Capture the cell that displays the provided text and extract its [x, y] central coordinate. 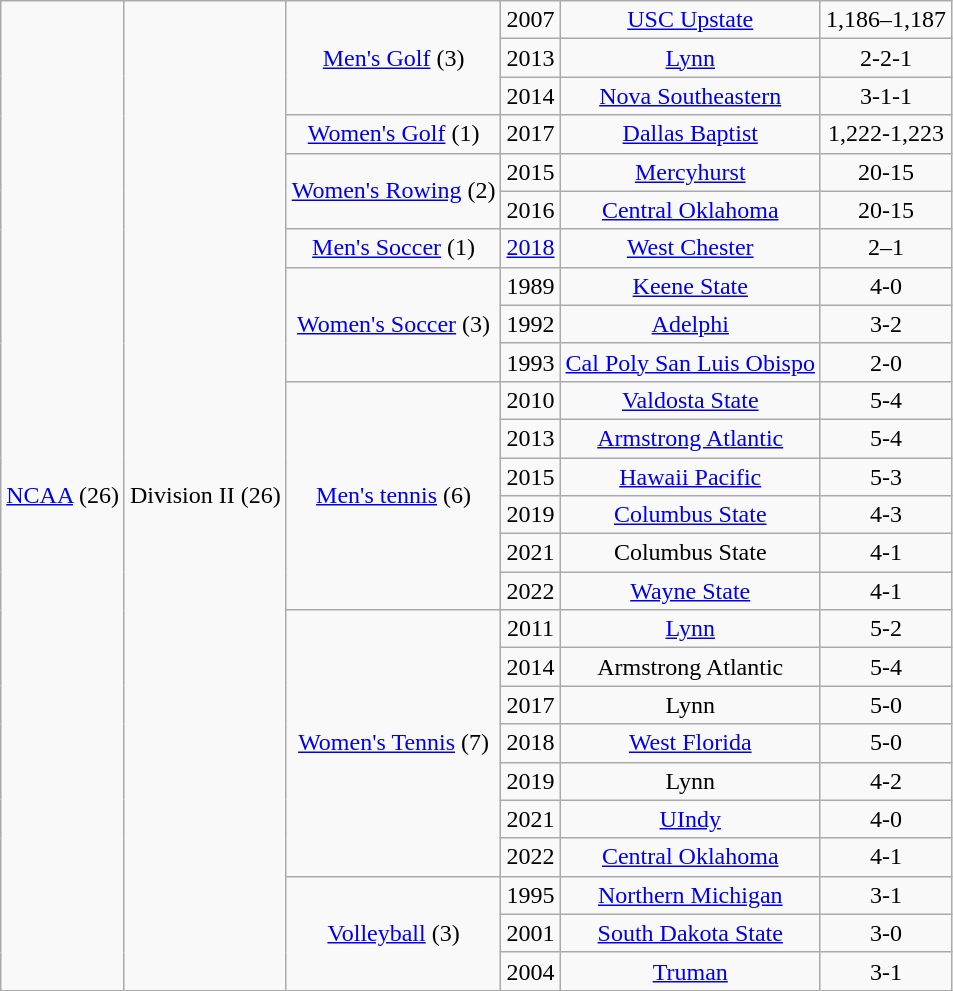
2-0 [886, 362]
4-3 [886, 515]
Women's Soccer (3) [394, 324]
2004 [530, 971]
Dallas Baptist [690, 134]
2001 [530, 933]
5-2 [886, 629]
1,186–1,187 [886, 20]
Wayne State [690, 591]
Mercyhurst [690, 172]
Volleyball (3) [394, 933]
Cal Poly San Luis Obispo [690, 362]
Nova Southeastern [690, 96]
2–1 [886, 248]
2011 [530, 629]
UIndy [690, 819]
2007 [530, 20]
Women's Rowing (2) [394, 191]
Northern Michigan [690, 895]
1,222-1,223 [886, 134]
Keene State [690, 286]
2010 [530, 400]
3-2 [886, 324]
West Chester [690, 248]
4-2 [886, 781]
Valdosta State [690, 400]
3-0 [886, 933]
Division II (26) [205, 496]
West Florida [690, 743]
Women's Tennis (7) [394, 743]
1992 [530, 324]
2-2-1 [886, 58]
Men's tennis (6) [394, 495]
Hawaii Pacific [690, 477]
2016 [530, 210]
USC Upstate [690, 20]
5-3 [886, 477]
3-1-1 [886, 96]
Truman [690, 971]
1993 [530, 362]
NCAA (26) [63, 496]
Men's Soccer (1) [394, 248]
Adelphi [690, 324]
South Dakota State [690, 933]
Women's Golf (1) [394, 134]
Men's Golf (3) [394, 58]
1995 [530, 895]
1989 [530, 286]
